Provide the [X, Y] coordinate of the cell's center where the given text is located.  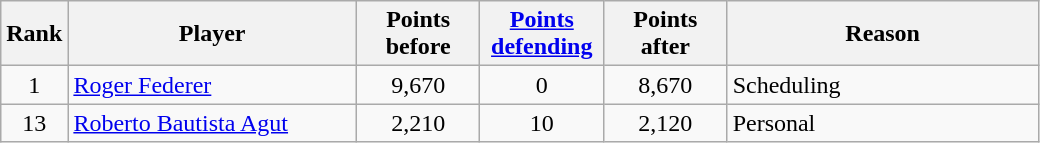
2,120 [666, 123]
Points defending [542, 34]
Roberto Bautista Agut [212, 123]
Personal [882, 123]
Points after [666, 34]
Scheduling [882, 85]
10 [542, 123]
Reason [882, 34]
1 [34, 85]
Points before [418, 34]
13 [34, 123]
Roger Federer [212, 85]
2,210 [418, 123]
0 [542, 85]
9,670 [418, 85]
Player [212, 34]
8,670 [666, 85]
Rank [34, 34]
